Output the [X, Y] coordinate of the center of the cell containing the given text.  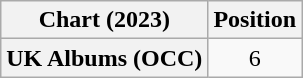
Chart (2023) [104, 20]
6 [255, 58]
UK Albums (OCC) [104, 58]
Position [255, 20]
